Extract the (X, Y) coordinate from the center of the cell holding the provided text.  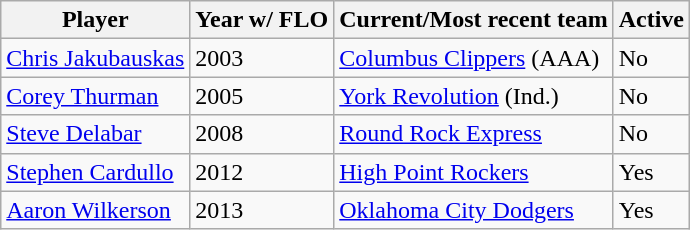
Columbus Clippers (AAA) (474, 58)
York Revolution (Ind.) (474, 96)
2005 (262, 96)
Stephen Cardullo (96, 172)
Steve Delabar (96, 134)
Oklahoma City Dodgers (474, 210)
Player (96, 20)
Aaron Wilkerson (96, 210)
Round Rock Express (474, 134)
High Point Rockers (474, 172)
Corey Thurman (96, 96)
2003 (262, 58)
Chris Jakubauskas (96, 58)
Active (651, 20)
2008 (262, 134)
2012 (262, 172)
Year w/ FLO (262, 20)
Current/Most recent team (474, 20)
2013 (262, 210)
